Find where the given text appears and provide that cell's center as [x, y] coordinate. 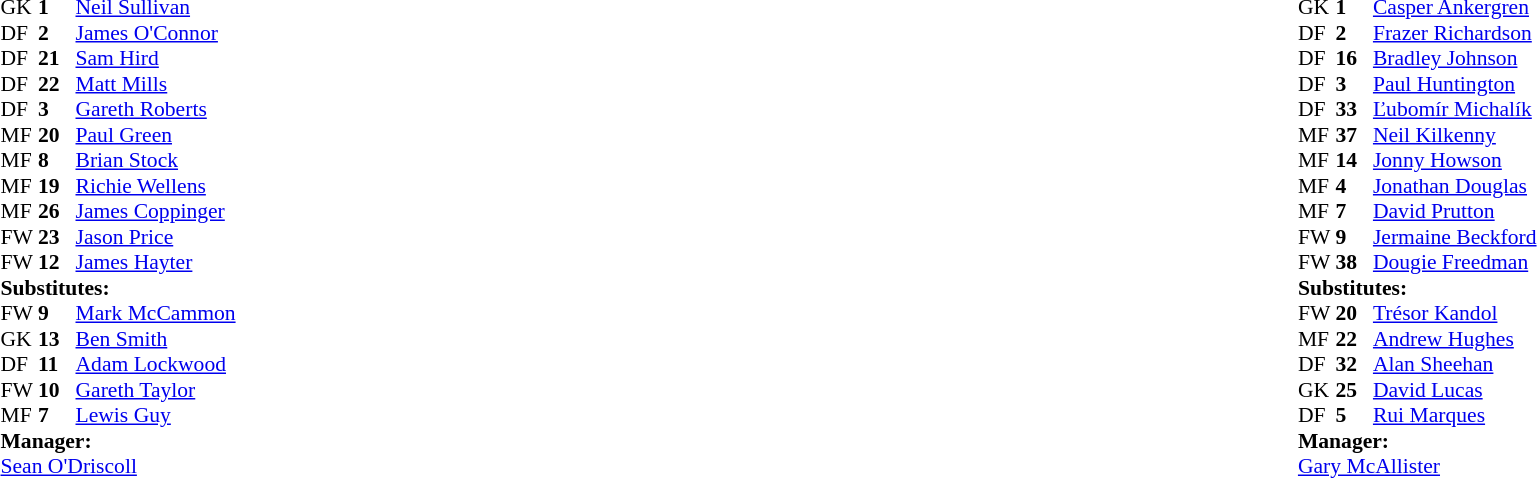
Ľubomír Michalík [1455, 109]
Dougie Freedman [1455, 263]
37 [1354, 135]
Richie Wellens [156, 186]
Ben Smith [156, 339]
James O'Connor [156, 33]
Gareth Roberts [156, 109]
Matt Mills [156, 84]
8 [57, 161]
11 [57, 365]
5 [1354, 415]
David Lucas [1455, 390]
Jason Price [156, 237]
Frazer Richardson [1455, 33]
Gareth Taylor [156, 390]
Paul Huntington [1455, 84]
Neil Kilkenny [1455, 135]
James Coppinger [156, 211]
Rui Marques [1455, 415]
25 [1354, 390]
14 [1354, 161]
Mark McCammon [156, 313]
10 [57, 390]
32 [1354, 365]
Adam Lockwood [156, 365]
26 [57, 211]
12 [57, 263]
33 [1354, 109]
Jonathan Douglas [1455, 186]
David Prutton [1455, 211]
Lewis Guy [156, 415]
38 [1354, 263]
23 [57, 237]
Bradley Johnson [1455, 59]
4 [1354, 186]
Alan Sheehan [1455, 365]
Jermaine Beckford [1455, 237]
Jonny Howson [1455, 161]
Paul Green [156, 135]
Brian Stock [156, 161]
Trésor Kandol [1455, 313]
16 [1354, 59]
21 [57, 59]
James Hayter [156, 263]
Sam Hird [156, 59]
13 [57, 339]
19 [57, 186]
Andrew Hughes [1455, 339]
